For the text-containing cell, return its midpoint in [X, Y] coordinate format. 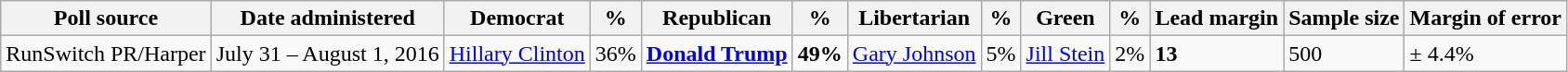
Democrat [516, 18]
13 [1217, 54]
Lead margin [1217, 18]
Donald Trump [717, 54]
Republican [717, 18]
Gary Johnson [914, 54]
49% [819, 54]
± 4.4% [1486, 54]
Green [1065, 18]
2% [1130, 54]
500 [1344, 54]
Sample size [1344, 18]
Hillary Clinton [516, 54]
5% [1001, 54]
Date administered [327, 18]
Jill Stein [1065, 54]
Libertarian [914, 18]
July 31 – August 1, 2016 [327, 54]
RunSwitch PR/Harper [106, 54]
Poll source [106, 18]
36% [615, 54]
Margin of error [1486, 18]
